Capture the cell that displays the provided text and extract its [x, y] central coordinate. 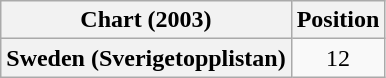
Sweden (Sverigetopplistan) [146, 58]
12 [338, 58]
Position [338, 20]
Chart (2003) [146, 20]
